Find where the given text appears and provide that cell's center as [x, y] coordinate. 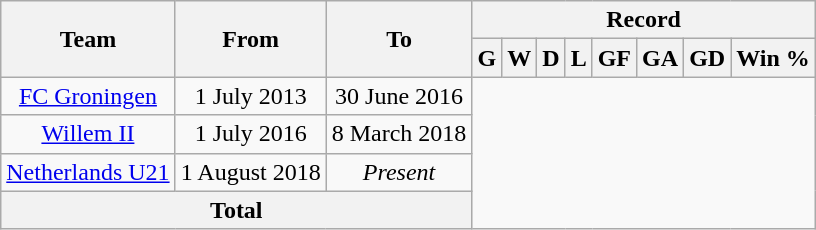
GA [660, 58]
GD [708, 58]
Netherlands U21 [88, 172]
1 July 2013 [250, 96]
From [250, 39]
Record [644, 20]
1 July 2016 [250, 134]
Willem II [88, 134]
1 August 2018 [250, 172]
GF [614, 58]
Team [88, 39]
Present [399, 172]
30 June 2016 [399, 96]
D [551, 58]
L [578, 58]
8 March 2018 [399, 134]
To [399, 39]
Total [236, 210]
FC Groningen [88, 96]
Win % [774, 58]
G [487, 58]
W [520, 58]
